Detect which cell encompasses the target text, then output its [X, Y] center coordinate. 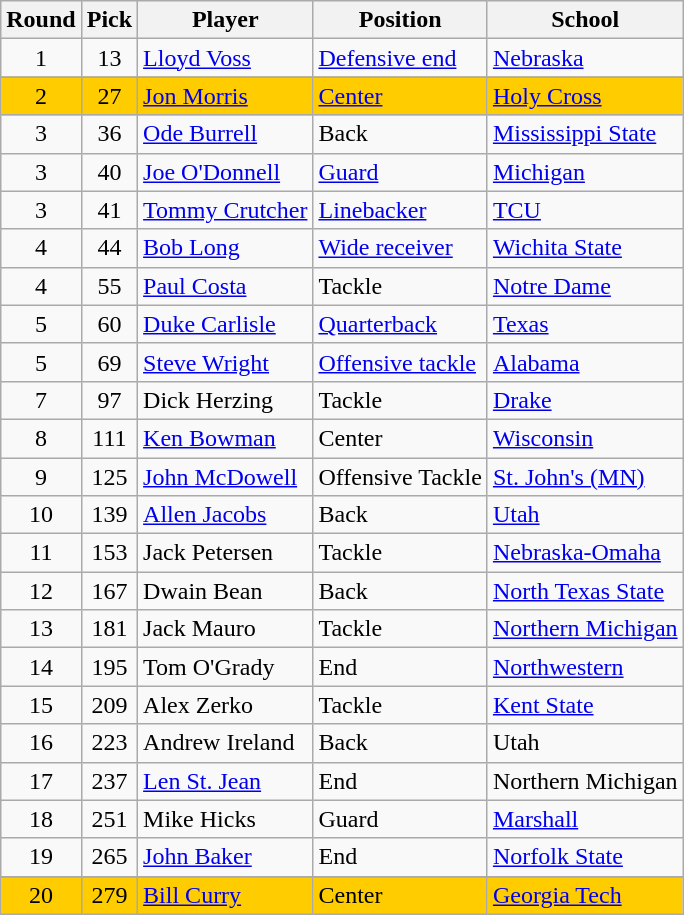
North Texas State [585, 591]
40 [109, 172]
Quarterback [400, 324]
Jack Mauro [226, 629]
223 [109, 743]
7 [41, 400]
John McDowell [226, 477]
12 [41, 591]
Paul Costa [226, 286]
167 [109, 591]
Notre Dame [585, 286]
Andrew Ireland [226, 743]
265 [109, 857]
139 [109, 515]
181 [109, 629]
Mike Hicks [226, 819]
Defensive end [400, 58]
Norfolk State [585, 857]
Nebraska-Omaha [585, 553]
153 [109, 553]
Drake [585, 400]
17 [41, 781]
237 [109, 781]
2 [41, 96]
41 [109, 210]
9 [41, 477]
Ken Bowman [226, 438]
15 [41, 705]
20 [41, 895]
11 [41, 553]
55 [109, 286]
279 [109, 895]
27 [109, 96]
Bill Curry [226, 895]
209 [109, 705]
Texas [585, 324]
1 [41, 58]
Steve Wright [226, 362]
Duke Carlisle [226, 324]
69 [109, 362]
Lloyd Voss [226, 58]
Alabama [585, 362]
Round [41, 20]
Position [400, 20]
251 [109, 819]
Bob Long [226, 248]
Ode Burrell [226, 134]
Michigan [585, 172]
TCU [585, 210]
Nebraska [585, 58]
Tommy Crutcher [226, 210]
60 [109, 324]
Georgia Tech [585, 895]
Dick Herzing [226, 400]
Linebacker [400, 210]
14 [41, 667]
Mississippi State [585, 134]
97 [109, 400]
125 [109, 477]
Jack Petersen [226, 553]
Allen Jacobs [226, 515]
16 [41, 743]
Offensive tackle [400, 362]
Len St. Jean [226, 781]
Pick [109, 20]
Holy Cross [585, 96]
Tom O'Grady [226, 667]
Kent State [585, 705]
Player [226, 20]
Joe O'Donnell [226, 172]
44 [109, 248]
Wide receiver [400, 248]
Alex Zerko [226, 705]
John Baker [226, 857]
Northwestern [585, 667]
Jon Morris [226, 96]
Wichita State [585, 248]
111 [109, 438]
School [585, 20]
195 [109, 667]
Wisconsin [585, 438]
8 [41, 438]
St. John's (MN) [585, 477]
Dwain Bean [226, 591]
36 [109, 134]
Offensive Tackle [400, 477]
19 [41, 857]
Marshall [585, 819]
10 [41, 515]
18 [41, 819]
